Extract the (x, y) coordinate from the center of the cell holding the provided text.  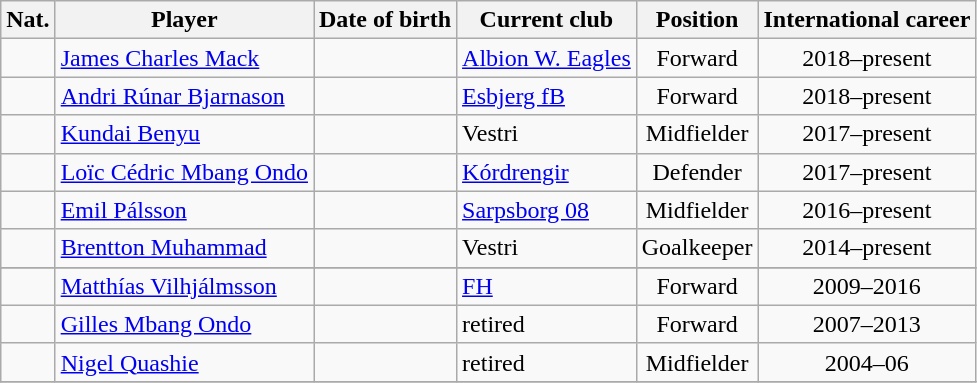
Date of birth (386, 20)
2004–06 (867, 362)
Albion W. Eagles (547, 58)
FH (547, 286)
Kundai Benyu (184, 134)
Sarpsborg 08 (547, 210)
2009–2016 (867, 286)
Goalkeeper (697, 248)
Brentton Muhammad (184, 248)
Esbjerg fB (547, 96)
Kórdrengir (547, 172)
Current club (547, 20)
Gilles Mbang Ondo (184, 324)
2016–present (867, 210)
Nat. (28, 20)
International career (867, 20)
Loïc Cédric Mbang Ondo (184, 172)
Position (697, 20)
2014–present (867, 248)
Emil Pálsson (184, 210)
Player (184, 20)
Defender (697, 172)
Nigel Quashie (184, 362)
Andri Rúnar Bjarnason (184, 96)
2007–2013 (867, 324)
Matthías Vilhjálmsson (184, 286)
James Charles Mack (184, 58)
